Scan for the cell matching the given text and deliver its [x, y] coordinate at center. 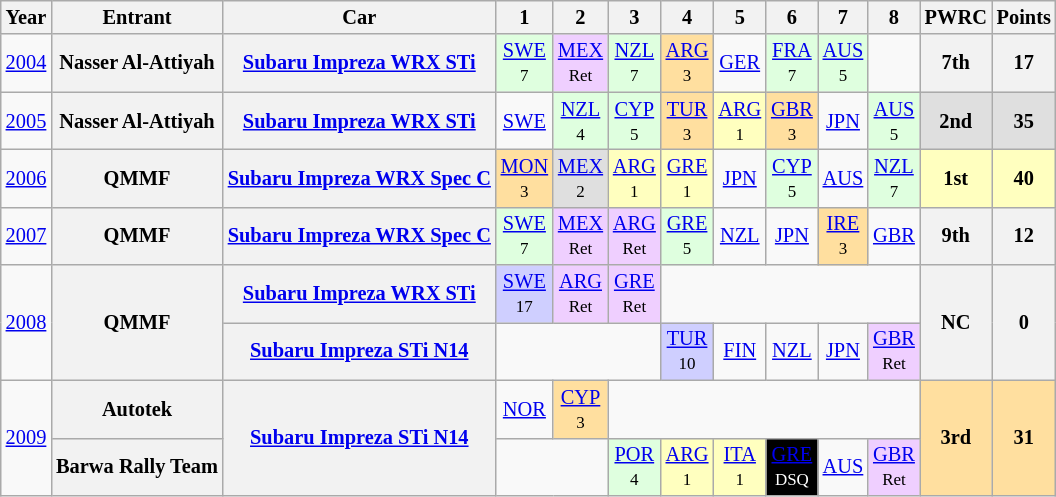
ARG3 [688, 63]
ITA1 [740, 467]
2nd [956, 121]
2004 [26, 63]
Autotek [137, 409]
2 [580, 17]
3 [634, 17]
6 [792, 17]
Entrant [137, 17]
1 [524, 17]
5 [740, 17]
1st [956, 178]
GER [740, 63]
SWE [524, 121]
Year [26, 17]
NZL4 [580, 121]
FRA7 [792, 63]
Points [1024, 17]
4 [688, 17]
MON3 [524, 178]
Car [360, 17]
40 [1024, 178]
GRE1 [688, 178]
TUR10 [688, 351]
GREDSQ [792, 467]
2007 [26, 236]
35 [1024, 121]
NC [956, 322]
12 [1024, 236]
PWRC [956, 17]
2008 [26, 322]
9th [956, 236]
MEX2 [580, 178]
0 [1024, 322]
2009 [26, 438]
GBR3 [792, 121]
7 [843, 17]
Barwa Rally Team [137, 467]
8 [894, 17]
IRE3 [843, 236]
31 [1024, 438]
7th [956, 63]
TUR3 [688, 121]
3rd [956, 438]
FIN [740, 351]
GRERet [634, 294]
17 [1024, 63]
GBR [894, 236]
2005 [26, 121]
GRE5 [688, 236]
2006 [26, 178]
POR4 [634, 467]
CYP3 [580, 409]
NOR [524, 409]
SWE17 [524, 294]
